Identify which cell holds the provided text, then report its (x, y) central coordinate. 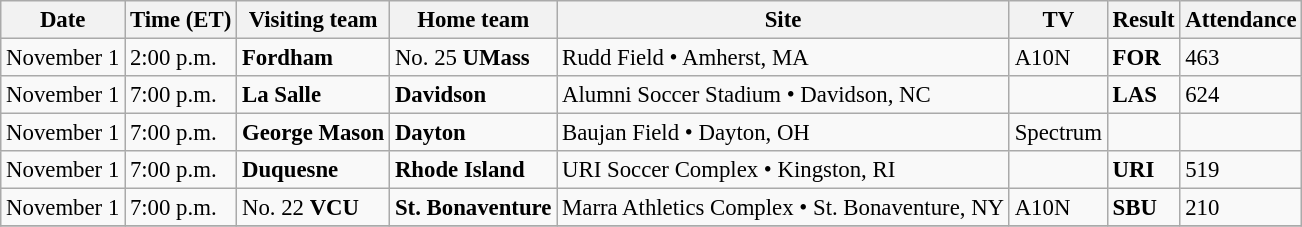
Time (ET) (181, 20)
Site (784, 20)
Alumni Soccer Stadium • Davidson, NC (784, 95)
Spectrum (1058, 133)
FOR (1144, 58)
Date (63, 20)
URI (1144, 170)
624 (1241, 95)
2:00 p.m. (181, 58)
Baujan Field • Dayton, OH (784, 133)
St. Bonaventure (474, 208)
Result (1144, 20)
Rudd Field • Amherst, MA (784, 58)
LAS (1144, 95)
No. 22 VCU (314, 208)
Duquesne (314, 170)
Rhode Island (474, 170)
Fordham (314, 58)
Dayton (474, 133)
SBU (1144, 208)
Home team (474, 20)
Visiting team (314, 20)
La Salle (314, 95)
George Mason (314, 133)
TV (1058, 20)
Marra Athletics Complex • St. Bonaventure, NY (784, 208)
URI Soccer Complex • Kingston, RI (784, 170)
210 (1241, 208)
Attendance (1241, 20)
No. 25 UMass (474, 58)
Davidson (474, 95)
463 (1241, 58)
519 (1241, 170)
